For the text-containing cell, return its midpoint in (x, y) coordinate format. 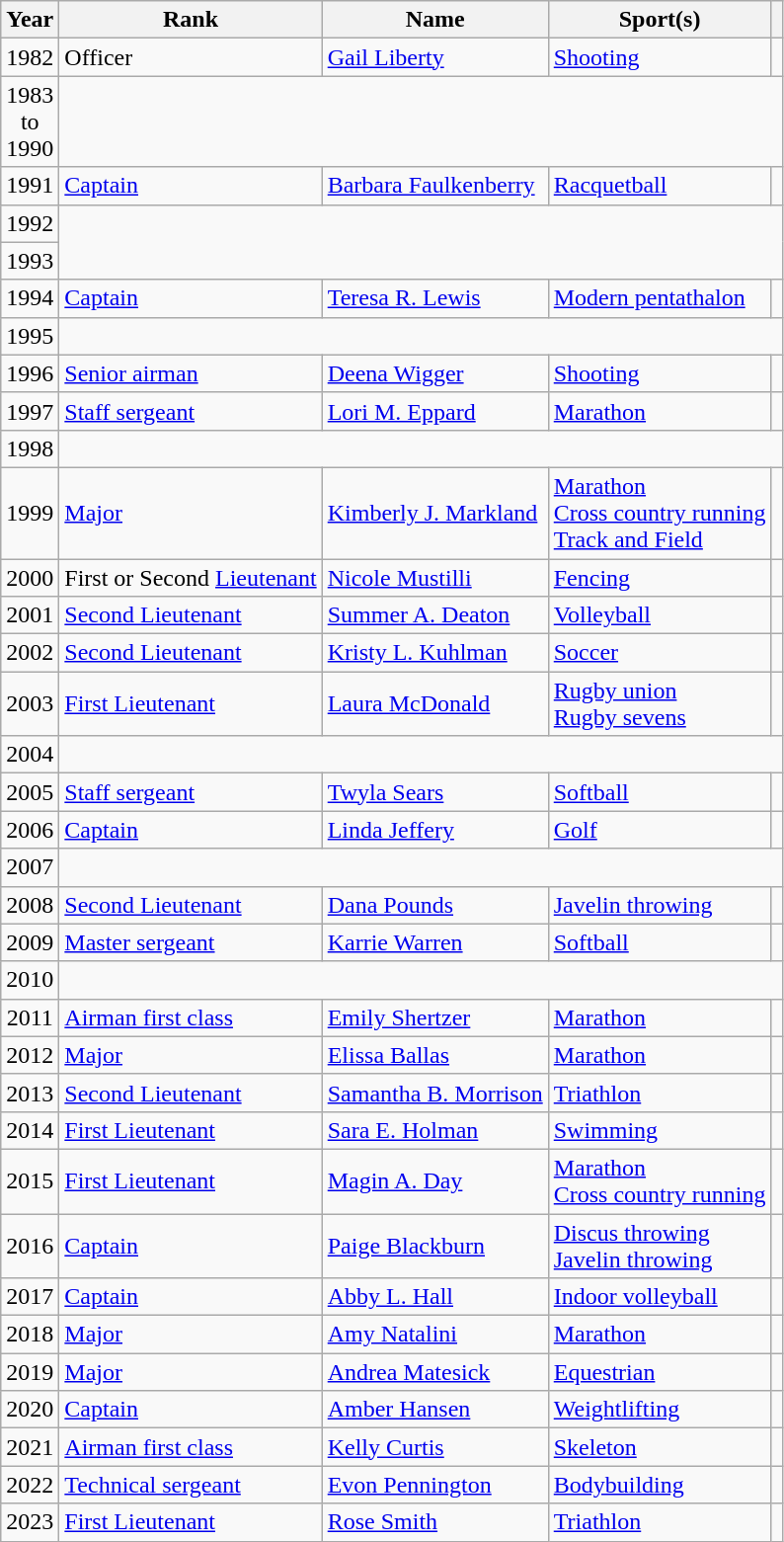
2021 (30, 1447)
Officer (191, 57)
Indoor volleyball (660, 1297)
2001 (30, 615)
Rank (191, 20)
Elissa Ballas (434, 1055)
Marathon Cross country running (660, 1181)
Racquetball (660, 186)
2006 (30, 830)
2016 (30, 1245)
2014 (30, 1130)
2012 (30, 1055)
2009 (30, 942)
First or Second Lieutenant (191, 578)
Abby L. Hall (434, 1297)
1983to1990 (30, 122)
Year (30, 20)
1999 (30, 513)
Name (434, 20)
Equestrian (660, 1372)
2022 (30, 1485)
Senior airman (191, 373)
1992 (30, 223)
1993 (30, 261)
Kelly Curtis (434, 1447)
Lori M. Eppard (434, 411)
Technical sergeant (191, 1485)
Skeleton (660, 1447)
Bodybuilding (660, 1485)
2002 (30, 653)
Master sergeant (191, 942)
Linda Jeffery (434, 830)
Fencing (660, 578)
Amber Hansen (434, 1410)
1994 (30, 298)
Kimberly J. Markland (434, 513)
2011 (30, 1017)
2004 (30, 755)
1997 (30, 411)
1995 (30, 336)
Volleyball (660, 615)
Modern pentathalon (660, 298)
2019 (30, 1372)
Emily Shertzer (434, 1017)
Laura McDonald (434, 703)
2007 (30, 867)
1991 (30, 186)
Swimming (660, 1130)
2023 (30, 1522)
Soccer (660, 653)
2018 (30, 1335)
2003 (30, 703)
2008 (30, 905)
Evon Pennington (434, 1485)
2020 (30, 1410)
Discus throwing Javelin throwing (660, 1245)
Golf (660, 830)
2005 (30, 792)
Marathon Cross country running Track and Field (660, 513)
Samantha B. Morrison (434, 1093)
Andrea Matesick (434, 1372)
Javelin throwing (660, 905)
Rose Smith (434, 1522)
Deena Wigger (434, 373)
Magin A. Day (434, 1181)
1982 (30, 57)
2015 (30, 1181)
2000 (30, 578)
1998 (30, 448)
Weightlifting (660, 1410)
Gail Liberty (434, 57)
Sara E. Holman (434, 1130)
Summer A. Deaton (434, 615)
Rugby union Rugby sevens (660, 703)
2010 (30, 980)
Karrie Warren (434, 942)
Dana Pounds (434, 905)
Kristy L. Kuhlman (434, 653)
Barbara Faulkenberry (434, 186)
Teresa R. Lewis (434, 298)
2017 (30, 1297)
2013 (30, 1093)
Sport(s) (660, 20)
Amy Natalini (434, 1335)
Paige Blackburn (434, 1245)
Twyla Sears (434, 792)
1996 (30, 373)
Nicole Mustilli (434, 578)
